Detect which cell encompasses the target text, then output its [X, Y] center coordinate. 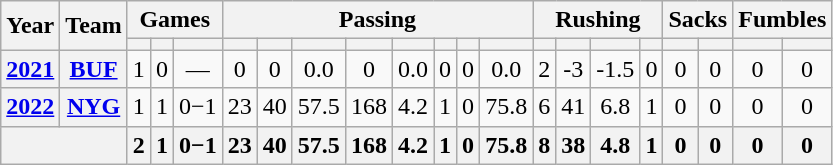
6.8 [616, 107]
Team [94, 26]
6 [544, 107]
2021 [30, 69]
Fumbles [782, 20]
2022 [30, 107]
NYG [94, 107]
— [198, 69]
38 [574, 145]
-1.5 [616, 69]
8 [544, 145]
Sacks [698, 20]
Passing [377, 20]
BUF [94, 69]
-3 [574, 69]
Year [30, 26]
Rushing [598, 20]
4.8 [616, 145]
Games [174, 20]
41 [574, 107]
